Extract the [X, Y] coordinate from the center of the cell holding the provided text.  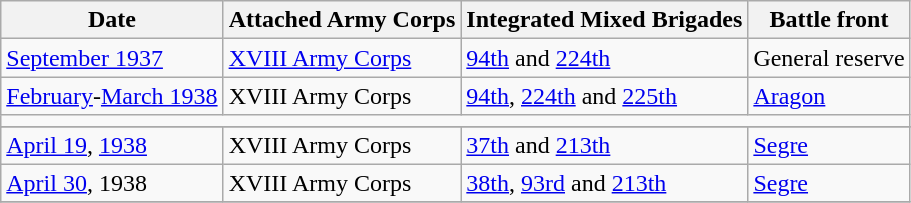
General reserve [829, 58]
Attached Army Corps [342, 20]
94th and 224th [604, 58]
Integrated Mixed Brigades [604, 20]
April 30, 1938 [112, 183]
February-March 1938 [112, 96]
38th, 93rd and 213th [604, 183]
April 19, 1938 [112, 145]
Date [112, 20]
September 1937 [112, 58]
37th and 213th [604, 145]
Aragon [829, 96]
94th, 224th and 225th [604, 96]
Battle front [829, 20]
